Determine the [x, y] coordinate at the center of the cell enclosing the given text.  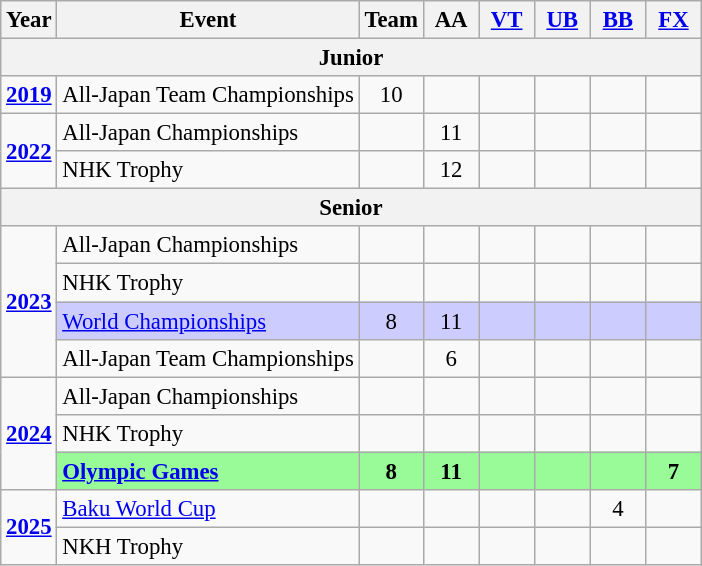
2024 [29, 434]
Baku World Cup [208, 509]
6 [451, 358]
VT [507, 20]
AA [451, 20]
2019 [29, 95]
UB [562, 20]
2025 [29, 528]
2023 [29, 301]
BB [618, 20]
7 [674, 471]
World Championships [208, 321]
Year [29, 20]
10 [391, 95]
Team [391, 20]
Senior [351, 208]
Event [208, 20]
12 [451, 170]
NKH Trophy [208, 546]
Junior [351, 58]
FX [674, 20]
2022 [29, 152]
Olympic Games [208, 471]
4 [618, 509]
